Determine the [x, y] coordinate at the center of the cell enclosing the given text.  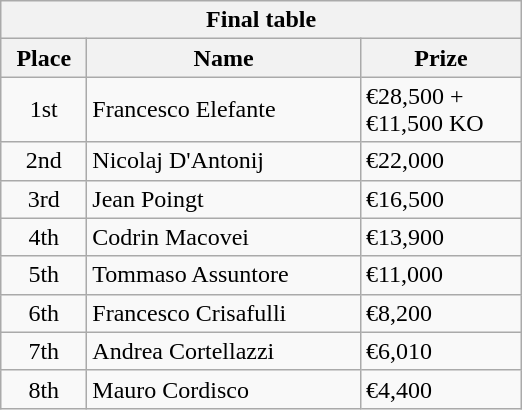
€13,900 [440, 237]
Nicolaj D'Antonij [224, 161]
€8,200 [440, 313]
5th [44, 275]
€4,400 [440, 389]
Tommaso Assuntore [224, 275]
€11,000 [440, 275]
Prize [440, 58]
Name [224, 58]
Final table [262, 20]
Francesco Elefante [224, 110]
3rd [44, 199]
Andrea Cortellazzi [224, 351]
8th [44, 389]
Mauro Cordisco [224, 389]
€6,010 [440, 351]
Place [44, 58]
Codrin Macovei [224, 237]
7th [44, 351]
€22,000 [440, 161]
€16,500 [440, 199]
2nd [44, 161]
4th [44, 237]
1st [44, 110]
Francesco Crisafulli [224, 313]
€28,500 +€11,500 KO [440, 110]
Jean Poingt [224, 199]
6th [44, 313]
